From the cell containing the given text, extract its center point as (X, Y) coordinate. 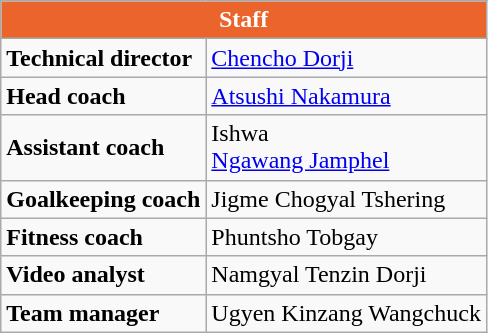
Video analyst (104, 275)
Atsushi Nakamura (346, 96)
Goalkeeping coach (104, 199)
Phuntsho Tobgay (346, 237)
Fitness coach (104, 237)
Team manager (104, 313)
Ishwa Ngawang Jamphel (346, 148)
Chencho Dorji (346, 58)
Jigme Chogyal Tshering (346, 199)
Assistant coach (104, 148)
Staff (244, 20)
Ugyen Kinzang Wangchuck (346, 313)
Head coach (104, 96)
Namgyal Tenzin Dorji (346, 275)
Technical director (104, 58)
